Pinpoint the cell where the given text exists, returning its [X, Y] midpoint coordinate. 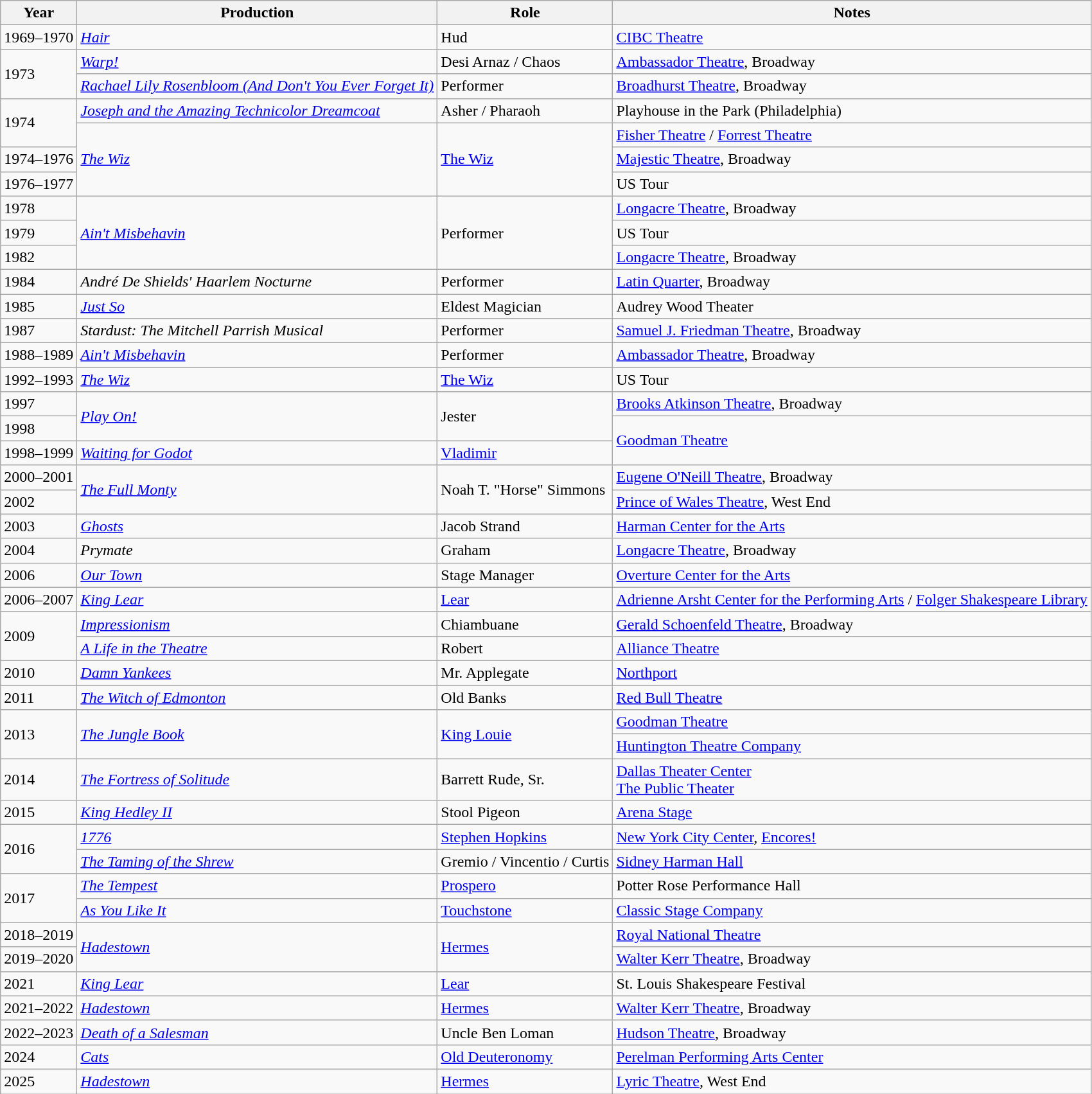
Stardust: The Mitchell Parrish Musical [257, 331]
Rachael Lily Rosenbloom (And Don't You Ever Forget It) [257, 86]
2000–2001 [39, 477]
New York City Center, Encores! [852, 837]
2013 [39, 734]
Desi Arnaz / Chaos [525, 62]
2022–2023 [39, 1032]
Fisher Theatre / Forrest Theatre [852, 135]
Death of a Salesman [257, 1032]
The Fortress of Solitude [257, 780]
Gremio / Vincentio / Curtis [525, 861]
2011 [39, 697]
Joseph and the Amazing Technicolor Dreamcoat [257, 110]
The Jungle Book [257, 734]
Mr. Applegate [525, 673]
Ghosts [257, 526]
Dallas Theater Center The Public Theater [852, 780]
Role [525, 13]
Huntington Theatre Company [852, 746]
Alliance Theatre [852, 648]
Chiambuane [525, 624]
Gerald Schoenfeld Theatre, Broadway [852, 624]
1987 [39, 331]
Barrett Rude, Sr. [525, 780]
Jester [525, 416]
2021 [39, 984]
Year [39, 13]
Cats [257, 1057]
Lyric Theatre, West End [852, 1081]
Touchstone [525, 910]
1997 [39, 404]
2025 [39, 1081]
Vladimir [525, 453]
Sidney Harman Hall [852, 861]
1974 [39, 123]
1998–1999 [39, 453]
St. Louis Shakespeare Festival [852, 984]
Stool Pigeon [525, 813]
Our Town [257, 575]
Eldest Magician [525, 306]
2024 [39, 1057]
André De Shields' Haarlem Nocturne [257, 281]
2014 [39, 780]
Brooks Atkinson Theatre, Broadway [852, 404]
Hair [257, 37]
King Louie [525, 734]
Harman Center for the Arts [852, 526]
2017 [39, 898]
1998 [39, 428]
Arena Stage [852, 813]
2018–2019 [39, 935]
Potter Rose Performance Hall [852, 886]
Hudson Theatre, Broadway [852, 1032]
2009 [39, 636]
Just So [257, 306]
Asher / Pharaoh [525, 110]
Latin Quarter, Broadway [852, 281]
Stage Manager [525, 575]
Red Bull Theatre [852, 697]
Graham [525, 551]
2006 [39, 575]
2016 [39, 849]
Overture Center for the Arts [852, 575]
Audrey Wood Theater [852, 306]
Prospero [525, 886]
Northport [852, 673]
Production [257, 13]
Prymate [257, 551]
Perelman Performing Arts Center [852, 1057]
1974–1976 [39, 159]
The Taming of the Shrew [257, 861]
The Witch of Edmonton [257, 697]
Uncle Ben Loman [525, 1032]
1969–1970 [39, 37]
2021–2022 [39, 1008]
Playhouse in the Park (Philadelphia) [852, 110]
The Full Monty [257, 490]
1982 [39, 257]
Adrienne Arsht Center for the Performing Arts / Folger Shakespeare Library [852, 599]
Waiting for Godot [257, 453]
1978 [39, 208]
Broadhurst Theatre, Broadway [852, 86]
2015 [39, 813]
2003 [39, 526]
As You Like It [257, 910]
Warp! [257, 62]
Damn Yankees [257, 673]
2004 [39, 551]
1984 [39, 281]
Majestic Theatre, Broadway [852, 159]
Stephen Hopkins [525, 837]
Impressionism [257, 624]
Old Banks [525, 697]
Classic Stage Company [852, 910]
Prince of Wales Theatre, West End [852, 502]
Robert [525, 648]
Jacob Strand [525, 526]
2019–2020 [39, 959]
1973 [39, 74]
1992–1993 [39, 380]
2002 [39, 502]
King Hedley II [257, 813]
Samuel J. Friedman Theatre, Broadway [852, 331]
1979 [39, 233]
Eugene O'Neill Theatre, Broadway [852, 477]
The Tempest [257, 886]
1976–1977 [39, 184]
1988–1989 [39, 355]
Royal National Theatre [852, 935]
Old Deuteronomy [525, 1057]
2006–2007 [39, 599]
Hud [525, 37]
CIBC Theatre [852, 37]
1985 [39, 306]
Notes [852, 13]
2010 [39, 673]
1776 [257, 837]
A Life in the Theatre [257, 648]
Noah T. "Horse" Simmons [525, 490]
Play On! [257, 416]
